Return [X, Y] of the center of cell containing provided text 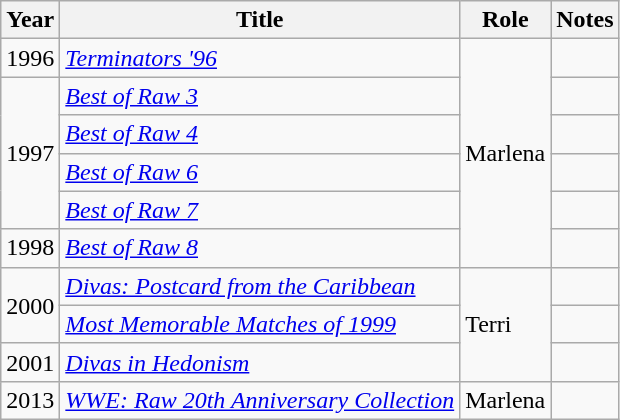
2013 [30, 400]
1998 [30, 248]
Role [506, 20]
Best of Raw 6 [260, 172]
2000 [30, 305]
Terri [506, 324]
Most Memorable Matches of 1999 [260, 324]
2001 [30, 362]
WWE: Raw 20th Anniversary Collection [260, 400]
Divas in Hedonism [260, 362]
Best of Raw 3 [260, 96]
1997 [30, 153]
Best of Raw 4 [260, 134]
Terminators '96 [260, 58]
Title [260, 20]
Divas: Postcard from the Caribbean [260, 286]
Year [30, 20]
Best of Raw 7 [260, 210]
Notes [585, 20]
Best of Raw 8 [260, 248]
1996 [30, 58]
